From the cell containing the given text, extract its center point as (x, y) coordinate. 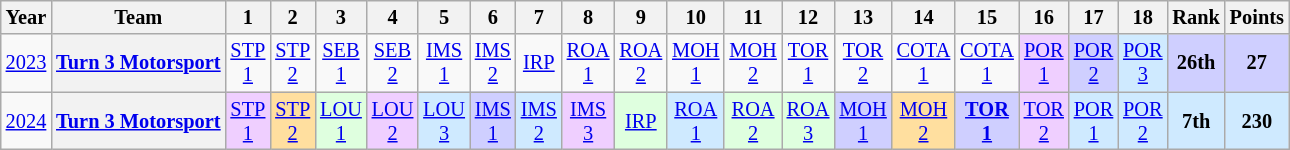
Team (138, 17)
8 (588, 17)
LOU1 (341, 121)
IMS3 (588, 121)
SEB2 (393, 63)
3 (341, 17)
7 (539, 17)
16 (1044, 17)
POR3 (1142, 63)
SEB1 (341, 63)
1 (248, 17)
Year (26, 17)
12 (808, 17)
10 (696, 17)
17 (1094, 17)
15 (987, 17)
18 (1142, 17)
2023 (26, 63)
27 (1257, 63)
9 (640, 17)
11 (752, 17)
6 (493, 17)
Rank (1196, 17)
4 (393, 17)
2 (292, 17)
230 (1257, 121)
13 (862, 17)
Points (1257, 17)
LOU2 (393, 121)
LOU3 (444, 121)
7th (1196, 121)
14 (924, 17)
ROA3 (808, 121)
2024 (26, 121)
5 (444, 17)
26th (1196, 63)
